For the text-containing cell, return its midpoint in [x, y] coordinate format. 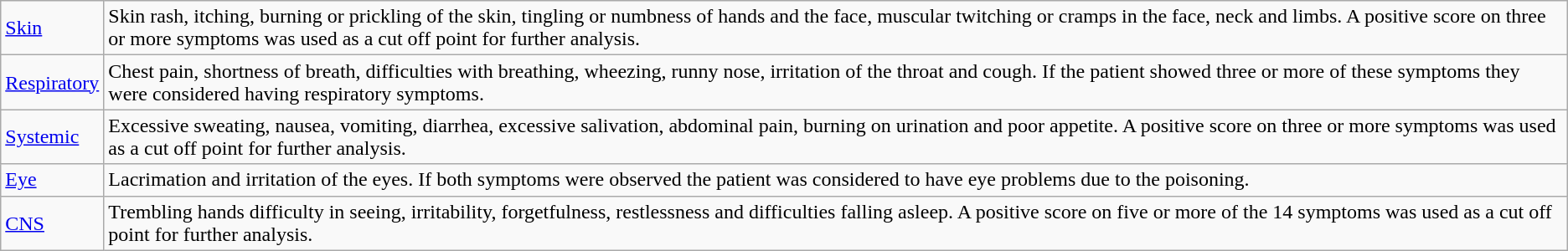
Eye [52, 180]
Lacrimation and irritation of the eyes. If both symptoms were observed the patient was considered to have eye problems due to the poisoning. [836, 180]
Skin [52, 28]
Respiratory [52, 82]
Systemic [52, 137]
CNS [52, 223]
